From the cell containing the given text, extract its center point as [X, Y] coordinate. 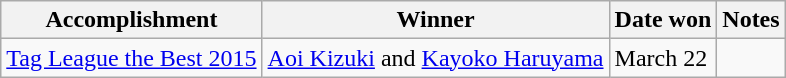
Tag League the Best 2015 [132, 58]
Accomplishment [132, 20]
Notes [751, 20]
March 22 [663, 58]
Aoi Kizuki and Kayoko Haruyama [436, 58]
Winner [436, 20]
Date won [663, 20]
